Scan for the cell matching the given text and deliver its (X, Y) coordinate at center. 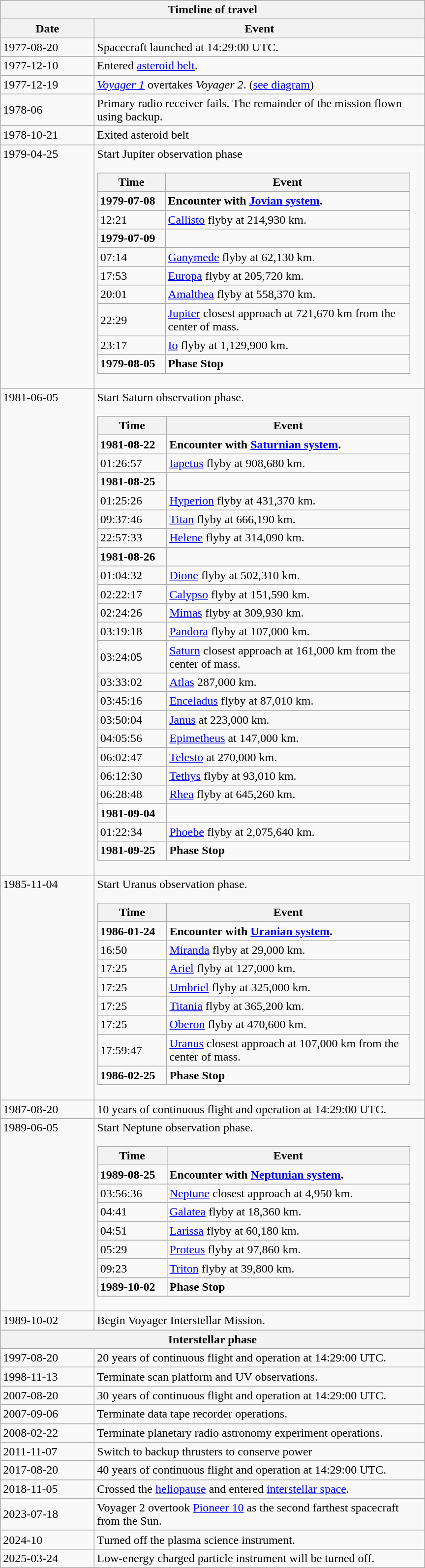
Saturn closest approach at 161,000 km from the center of mass. (288, 657)
2007-09-06 (47, 1414)
Pandora flyby at 107,000 km. (288, 631)
1977-08-20 (47, 47)
1981-09-04 (132, 813)
Exited asteroid belt (260, 135)
03:24:05 (132, 657)
2011-11-07 (47, 1451)
Terminate planetary radio astronomy experiment operations. (260, 1433)
09:37:46 (132, 519)
16:50 (132, 950)
30 years of continuous flight and operation at 14:29:00 UTC. (260, 1395)
2025-03-24 (47, 1558)
10 years of continuous flight and operation at 14:29:00 UTC. (260, 1109)
09:23 (132, 1268)
20 years of continuous flight and operation at 14:29:00 UTC. (260, 1358)
Turned off the plasma science instrument. (260, 1539)
Titania flyby at 365,200 km. (288, 1006)
Amalthea flyby at 558,370 km. (287, 295)
Spacecraft launched at 14:29:00 UTC. (260, 47)
1981-08-25 (132, 482)
1979-07-09 (131, 238)
Ariel flyby at 127,000 km. (288, 969)
Primary radio receiver fails. The remainder of the mission flown using backup. (260, 110)
Janus at 223,000 km. (288, 720)
1977-12-10 (47, 66)
Mimas flyby at 309,930 km. (288, 613)
1978-10-21 (47, 135)
2024-10 (47, 1539)
02:24:26 (132, 613)
2017-08-20 (47, 1470)
Enceladus flyby at 87,010 km. (288, 701)
03:45:16 (132, 701)
Galatea flyby at 18,360 km. (288, 1212)
1997-08-20 (47, 1358)
Epimetheus at 147,000 km. (288, 739)
22:29 (131, 320)
Terminate data tape recorder operations. (260, 1414)
Encounter with Uranian system. (288, 931)
23:17 (131, 345)
Encounter with Saturnian system. (288, 444)
1979-04-25 (47, 266)
Hyperion flyby at 431,370 km. (288, 501)
Proteus flyby at 97,860 km. (288, 1249)
1985-11-04 (47, 987)
03:50:04 (132, 720)
Voyager 1 overtakes Voyager 2. (see diagram) (260, 85)
1981-09-25 (132, 851)
04:05:56 (132, 739)
Uranus closest approach at 107,000 km from the center of mass. (288, 1050)
Callisto flyby at 214,930 km. (287, 220)
Europa flyby at 205,720 km. (287, 276)
Low-energy charged particle instrument will be turned off. (260, 1558)
06:02:47 (132, 757)
Miranda flyby at 29,000 km. (288, 950)
Date (47, 29)
04:51 (132, 1231)
03:56:36 (132, 1193)
Encounter with Jovian system. (287, 201)
Atlas 287,000 km. (288, 682)
Triton flyby at 39,800 km. (288, 1268)
01:22:34 (132, 832)
05:29 (132, 1249)
20:01 (131, 295)
2018-11-05 (47, 1489)
17:59:47 (132, 1050)
1986-02-25 (132, 1075)
Helene flyby at 314,090 km. (288, 538)
03:33:02 (132, 682)
04:41 (132, 1212)
1979-08-05 (131, 364)
1987-08-20 (47, 1109)
Io flyby at 1,129,900 km. (287, 345)
Jupiter closest approach at 721,670 km from the center of mass. (287, 320)
Voyager 2 overtook Pioneer 10 as the second farthest spacecraft from the Sun. (260, 1514)
1986-01-24 (132, 931)
1981-08-26 (132, 557)
Switch to backup thrusters to conserve power (260, 1451)
1998-11-13 (47, 1377)
Larissa flyby at 60,180 km. (288, 1231)
06:28:48 (132, 795)
02:22:17 (132, 594)
Titan flyby at 666,190 km. (288, 519)
1981-06-05 (47, 631)
Ganymede flyby at 62,130 km. (287, 257)
07:14 (131, 257)
Rhea flyby at 645,260 km. (288, 795)
40 years of continuous flight and operation at 14:29:00 UTC. (260, 1470)
Timeline of travel (212, 10)
Neptune closest approach at 4,950 km. (288, 1193)
01:26:57 (132, 463)
Phoebe flyby at 2,075,640 km. (288, 832)
17:53 (131, 276)
1989-06-05 (47, 1215)
Calypso flyby at 151,590 km. (288, 594)
2008-02-22 (47, 1433)
1981-08-22 (132, 444)
12:21 (131, 220)
Entered asteroid belt. (260, 66)
2007-08-20 (47, 1395)
01:04:32 (132, 575)
01:25:26 (132, 501)
Crossed the heliopause and entered interstellar space. (260, 1489)
22:57:33 (132, 538)
Umbriel flyby at 325,000 km. (288, 987)
Dione flyby at 502,310 km. (288, 575)
Begin Voyager Interstellar Mission. (260, 1321)
03:19:18 (132, 631)
Terminate scan platform and UV observations. (260, 1377)
1978-06 (47, 110)
Oberon flyby at 470,600 km. (288, 1025)
Tethys flyby at 93,010 km. (288, 776)
1979-07-08 (131, 201)
1989-08-25 (132, 1175)
06:12:30 (132, 776)
1977-12-19 (47, 85)
2023-07-18 (47, 1514)
Encounter with Neptunian system. (288, 1175)
Interstellar phase (212, 1339)
Iapetus flyby at 908,680 km. (288, 463)
Telesto at 270,000 km. (288, 757)
